Return the [X, Y] coordinate for the center point of the cell that contains the specified text.  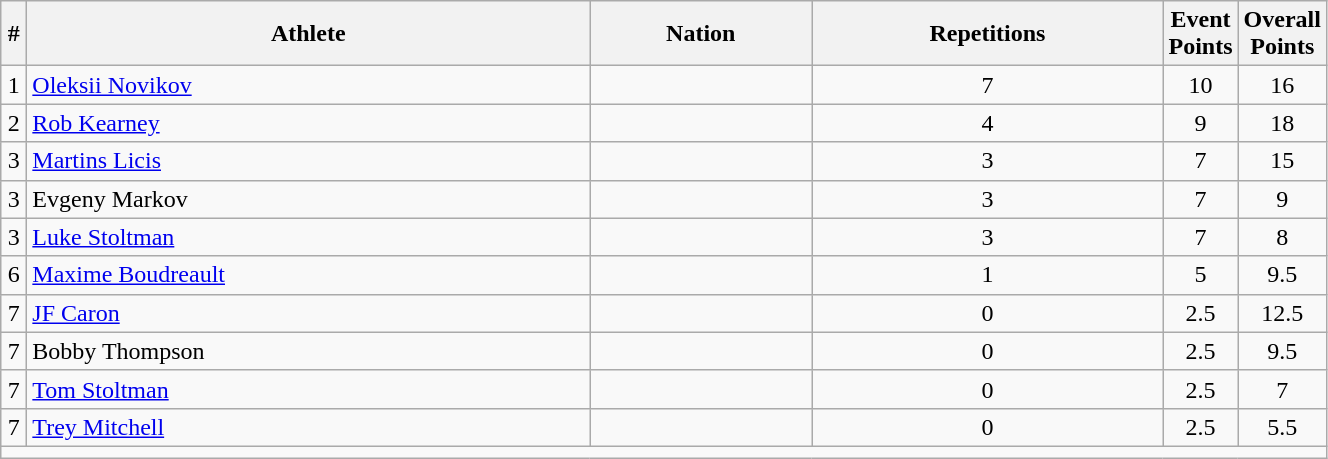
12.5 [1282, 313]
Nation [701, 34]
Martins Licis [308, 161]
JF Caron [308, 313]
Evgeny Markov [308, 199]
15 [1282, 161]
8 [1282, 237]
Trey Mitchell [308, 427]
10 [1200, 85]
Tom Stoltman [308, 389]
Repetitions [988, 34]
4 [988, 123]
5 [1200, 275]
Maxime Boudreault [308, 275]
2 [14, 123]
Athlete [308, 34]
Luke Stoltman [308, 237]
Rob Kearney [308, 123]
5.5 [1282, 427]
Bobby Thompson [308, 351]
Oleksii Novikov [308, 85]
18 [1282, 123]
Event Points [1200, 34]
# [14, 34]
Overall Points [1282, 34]
16 [1282, 85]
6 [14, 275]
